Return the [x, y] coordinate for the center point of the cell that contains the specified text.  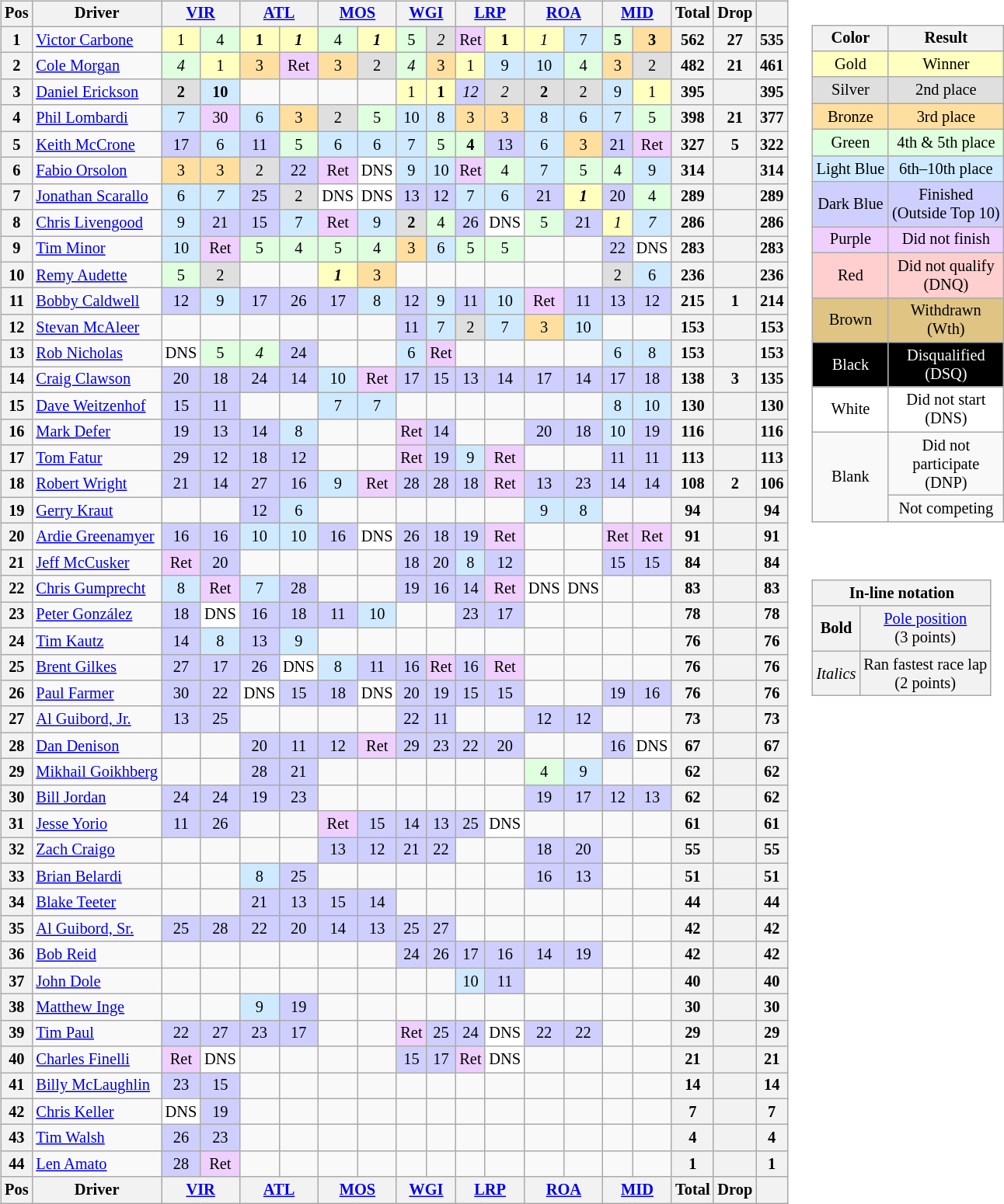
Brent Gilkes [96, 667]
Mark Defer [96, 432]
Jeff McCusker [96, 562]
Chris Livengood [96, 223]
562 [692, 40]
Dave Weitzenhof [96, 405]
Result [946, 38]
Zach Craigo [96, 851]
Chris Gumprecht [96, 589]
Bold [836, 628]
Italics [836, 673]
Phil Lombardi [96, 118]
2nd place [946, 90]
Bobby Caldwell [96, 301]
Black [850, 365]
Matthew Inge [96, 1007]
108 [692, 484]
Mikhail Goikhberg [96, 772]
Did notparticipate(DNP) [946, 464]
Brian Belardi [96, 876]
Dark Blue [850, 204]
Purple [850, 240]
Gold [850, 64]
Bob Reid [96, 955]
Remy Audette [96, 275]
Al Guibord, Sr. [96, 929]
Ardie Greenamyer [96, 537]
Not competing [946, 509]
461 [772, 66]
Bronze [850, 117]
Rob Nicholas [96, 353]
Green [850, 143]
Tim Paul [96, 1033]
Tim Kautz [96, 641]
6th–10th place [946, 169]
Red [850, 275]
Pole position(3 points) [925, 628]
John Dole [96, 981]
Light Blue [850, 169]
Dan Denison [96, 746]
377 [772, 118]
38 [16, 1007]
34 [16, 903]
Craig Clawson [96, 380]
Chris Keller [96, 1112]
535 [772, 40]
White [850, 409]
214 [772, 301]
Daniel Erickson [96, 92]
Did not start(DNS) [946, 409]
Len Amato [96, 1164]
Withdrawn(Wth) [946, 320]
398 [692, 118]
Stevan McAleer [96, 328]
Silver [850, 90]
Charles Finelli [96, 1060]
41 [16, 1086]
Fabio Orsolon [96, 171]
Tom Fatur [96, 458]
482 [692, 66]
37 [16, 981]
Peter González [96, 615]
Bill Jordan [96, 798]
3rd place [946, 117]
Color [850, 38]
Did not qualify(DNQ) [946, 275]
31 [16, 824]
Tim Walsh [96, 1138]
In-line notation [901, 593]
215 [692, 301]
32 [16, 851]
327 [692, 144]
Ran fastest race lap(2 points) [925, 673]
Blank [850, 477]
Cole Morgan [96, 66]
Winner [946, 64]
4th & 5th place [946, 143]
Blake Teeter [96, 903]
Paul Farmer [96, 694]
Jonathan Scarallo [96, 197]
322 [772, 144]
Victor Carbone [96, 40]
Disqualified(DSQ) [946, 365]
Tim Minor [96, 249]
Robert Wright [96, 484]
35 [16, 929]
Billy McLaughlin [96, 1086]
Brown [850, 320]
43 [16, 1138]
Al Guibord, Jr. [96, 719]
Did not finish [946, 240]
135 [772, 380]
33 [16, 876]
Jesse Yorio [96, 824]
106 [772, 484]
39 [16, 1033]
138 [692, 380]
Gerry Kraut [96, 510]
36 [16, 955]
Keith McCrone [96, 144]
Finished(Outside Top 10) [946, 204]
